Identify which cell holds the provided text, then report its (X, Y) central coordinate. 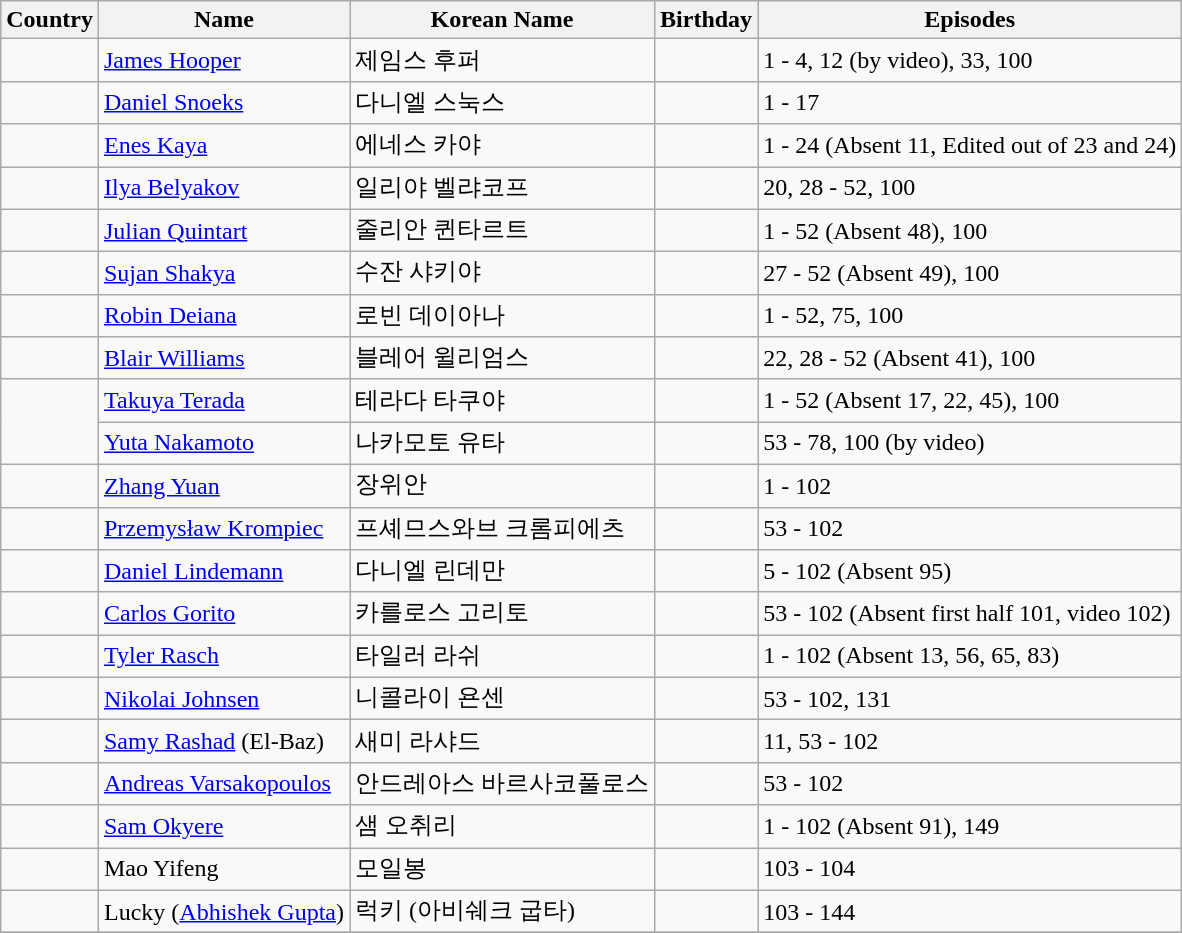
Korean Name (502, 20)
Daniel Snoeks (224, 102)
Lucky (Abhishek Gupta) (224, 912)
22, 28 - 52 (Absent 41), 100 (970, 358)
수잔 샤키야 (502, 274)
27 - 52 (Absent 49), 100 (970, 274)
Episodes (970, 20)
타일러 라쉬 (502, 656)
프셰므스와브 크롬피에츠 (502, 528)
103 - 104 (970, 870)
Julian Quintart (224, 230)
Andreas Varsakopoulos (224, 784)
다니엘 스눅스 (502, 102)
103 - 144 (970, 912)
5 - 102 (Absent 95) (970, 572)
안드레아스 바르사코풀로스 (502, 784)
제임스 후퍼 (502, 60)
Sam Okyere (224, 826)
줄리안 퀸타르트 (502, 230)
새미 라샤드 (502, 742)
블레어 윌리엄스 (502, 358)
20, 28 - 52, 100 (970, 188)
Nikolai Johnsen (224, 698)
1 - 52, 75, 100 (970, 316)
Takuya Terada (224, 400)
1 - 4, 12 (by video), 33, 100 (970, 60)
Tyler Rasch (224, 656)
Blair Williams (224, 358)
Zhang Yuan (224, 486)
Enes Kaya (224, 146)
Przemysław Krompiec (224, 528)
일리야 벨랴코프 (502, 188)
Samy Rashad (El-Baz) (224, 742)
테라다 타쿠야 (502, 400)
11, 53 - 102 (970, 742)
Sujan Shakya (224, 274)
에네스 카야 (502, 146)
Yuta Nakamoto (224, 444)
Daniel Lindemann (224, 572)
Ilya Belyakov (224, 188)
1 - 102 (Absent 91), 149 (970, 826)
Birthday (706, 20)
1 - 24 (Absent 11, Edited out of 23 and 24) (970, 146)
다니엘 린데만 (502, 572)
53 - 102 (Absent first half 101, video 102) (970, 614)
나카모토 유타 (502, 444)
니콜라이 욘센 (502, 698)
로빈 데이아나 (502, 316)
1 - 102 (970, 486)
53 - 102, 131 (970, 698)
1 - 52 (Absent 17, 22, 45), 100 (970, 400)
Mao Yifeng (224, 870)
1 - 102 (Absent 13, 56, 65, 83) (970, 656)
카를로스 고리토 (502, 614)
Name (224, 20)
1 - 52 (Absent 48), 100 (970, 230)
장위안 (502, 486)
Carlos Gorito (224, 614)
53 - 78, 100 (by video) (970, 444)
Robin Deiana (224, 316)
Country (50, 20)
샘 오취리 (502, 826)
1 - 17 (970, 102)
James Hooper (224, 60)
모일봉 (502, 870)
럭키 (아비쉐크 굽타) (502, 912)
